Search for the cell housing the specified text and yield its [x, y] center coordinate. 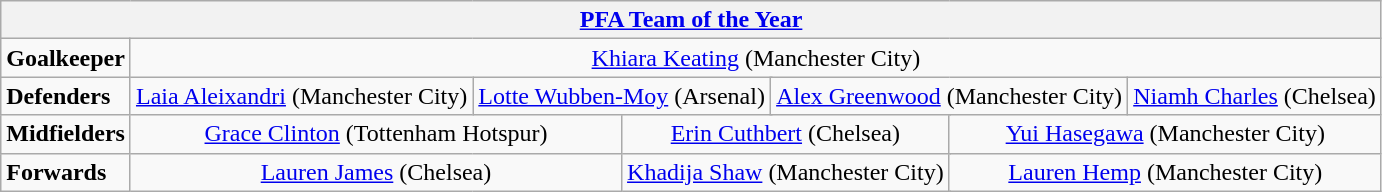
Alex Greenwood (Manchester City) [950, 96]
Yui Hasegawa (Manchester City) [1165, 134]
Khiara Keating (Manchester City) [756, 58]
Defenders [66, 96]
Lauren James (Chelsea) [376, 172]
Erin Cuthbert (Chelsea) [786, 134]
PFA Team of the Year [692, 20]
Goalkeeper [66, 58]
Midfielders [66, 134]
Lauren Hemp (Manchester City) [1165, 172]
Grace Clinton (Tottenham Hotspur) [376, 134]
Niamh Charles (Chelsea) [1255, 96]
Khadija Shaw (Manchester City) [786, 172]
Forwards [66, 172]
Laia Aleixandri (Manchester City) [301, 96]
Lotte Wubben-Moy (Arsenal) [622, 96]
